Pinpoint the cell where the given text exists, returning its (x, y) midpoint coordinate. 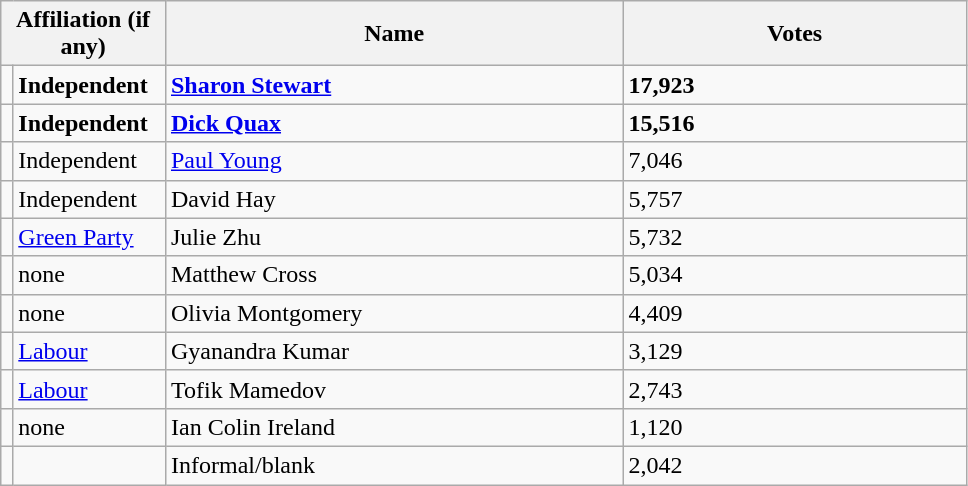
Gyanandra Kumar (394, 351)
17,923 (794, 85)
2,042 (794, 465)
5,732 (794, 237)
Julie Zhu (394, 237)
2,743 (794, 389)
Votes (794, 34)
Olivia Montgomery (394, 313)
5,034 (794, 275)
Green Party (90, 237)
Affiliation (if any) (84, 34)
Dick Quax (394, 123)
Informal/blank (394, 465)
Sharon Stewart (394, 85)
4,409 (794, 313)
1,120 (794, 427)
7,046 (794, 161)
5,757 (794, 199)
Name (394, 34)
3,129 (794, 351)
15,516 (794, 123)
Paul Young (394, 161)
Tofik Mamedov (394, 389)
Ian Colin Ireland (394, 427)
David Hay (394, 199)
Matthew Cross (394, 275)
